Pinpoint the cell where the given text exists, returning its (x, y) midpoint coordinate. 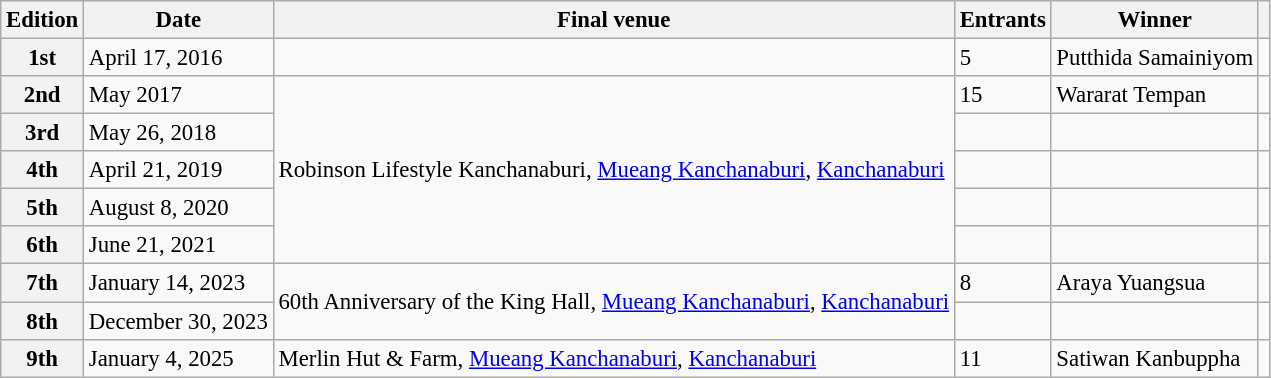
Araya Yuangsua (1154, 283)
9th (42, 358)
May 26, 2018 (179, 133)
4th (42, 170)
Satiwan Kanbuppha (1154, 358)
June 21, 2021 (179, 245)
15 (1002, 95)
3rd (42, 133)
Wararat Tempan (1154, 95)
Winner (1154, 20)
Final venue (614, 20)
60th Anniversary of the King Hall, Mueang Kanchanaburi, Kanchanaburi (614, 302)
April 17, 2016 (179, 58)
2nd (42, 95)
5th (42, 208)
8 (1002, 283)
6th (42, 245)
11 (1002, 358)
August 8, 2020 (179, 208)
1st (42, 58)
Entrants (1002, 20)
April 21, 2019 (179, 170)
January 14, 2023 (179, 283)
Robinson Lifestyle Kanchanaburi, Mueang Kanchanaburi, Kanchanaburi (614, 170)
Merlin Hut & Farm, Mueang Kanchanaburi, Kanchanaburi (614, 358)
5 (1002, 58)
December 30, 2023 (179, 321)
January 4, 2025 (179, 358)
Edition (42, 20)
Date (179, 20)
Putthida Samainiyom (1154, 58)
8th (42, 321)
7th (42, 283)
May 2017 (179, 95)
